Find where the given text appears and provide that cell's center as (x, y) coordinate. 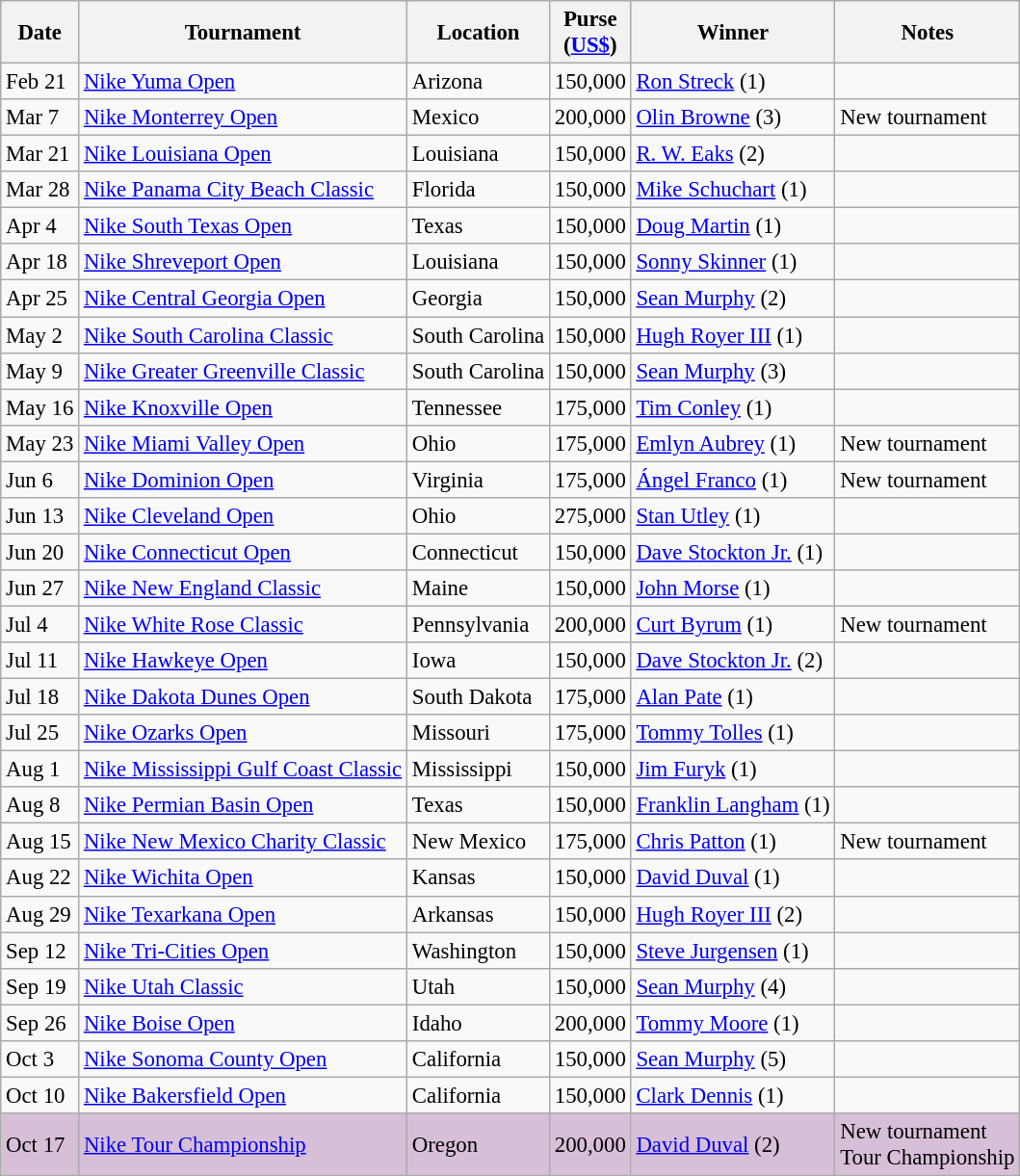
Nike Knoxville Open (243, 407)
Jun 6 (40, 480)
Nike Tour Championship (243, 1144)
Tommy Moore (1) (733, 1023)
Nike Panama City Beach Classic (243, 190)
Sep 26 (40, 1023)
Florida (479, 190)
Tournament (243, 33)
Hugh Royer III (1) (733, 335)
May 16 (40, 407)
Dave Stockton Jr. (1) (733, 552)
Nike Wichita Open (243, 878)
Jun 27 (40, 588)
Iowa (479, 661)
Oct 3 (40, 1059)
Doug Martin (1) (733, 226)
May 2 (40, 335)
Jun 13 (40, 516)
Nike Ozarks Open (243, 733)
Arizona (479, 82)
Utah (479, 986)
Location (479, 33)
Franklin Langham (1) (733, 805)
Kansas (479, 878)
Nike Hawkeye Open (243, 661)
Jul 18 (40, 697)
Nike White Rose Classic (243, 624)
Emlyn Aubrey (1) (733, 443)
Nike Dominion Open (243, 480)
Oct 17 (40, 1144)
Apr 4 (40, 226)
Nike Dakota Dunes Open (243, 697)
Nike Yuma Open (243, 82)
Sean Murphy (3) (733, 371)
New Mexico (479, 842)
Aug 29 (40, 914)
Apr 18 (40, 263)
Nike Utah Classic (243, 986)
Nike Bakersfield Open (243, 1095)
Date (40, 33)
May 23 (40, 443)
Tommy Tolles (1) (733, 733)
Nike Greater Greenville Classic (243, 371)
Connecticut (479, 552)
Nike New Mexico Charity Classic (243, 842)
Steve Jurgensen (1) (733, 951)
Apr 25 (40, 299)
Oregon (479, 1144)
Winner (733, 33)
Sean Murphy (4) (733, 986)
Nike Connecticut Open (243, 552)
Ángel Franco (1) (733, 480)
275,000 (589, 516)
Nike Texarkana Open (243, 914)
Nike Sonoma County Open (243, 1059)
Alan Pate (1) (733, 697)
Ron Streck (1) (733, 82)
David Duval (1) (733, 878)
R. W. Eaks (2) (733, 154)
Mexico (479, 118)
Georgia (479, 299)
Tim Conley (1) (733, 407)
David Duval (2) (733, 1144)
Sean Murphy (5) (733, 1059)
Mar 28 (40, 190)
Stan Utley (1) (733, 516)
Sep 12 (40, 951)
Feb 21 (40, 82)
Nike Monterrey Open (243, 118)
Nike Mississippi Gulf Coast Classic (243, 770)
South Dakota (479, 697)
Notes (928, 33)
Maine (479, 588)
Jim Furyk (1) (733, 770)
Jul 4 (40, 624)
Olin Browne (3) (733, 118)
Virginia (479, 480)
Nike Permian Basin Open (243, 805)
Jul 25 (40, 733)
Nike Louisiana Open (243, 154)
Jul 11 (40, 661)
Mississippi (479, 770)
Clark Dennis (1) (733, 1095)
Tennessee (479, 407)
Nike New England Classic (243, 588)
Nike Cleveland Open (243, 516)
Aug 1 (40, 770)
Mar 7 (40, 118)
Nike Shreveport Open (243, 263)
Oct 10 (40, 1095)
Sep 19 (40, 986)
Curt Byrum (1) (733, 624)
Nike Boise Open (243, 1023)
Missouri (479, 733)
John Morse (1) (733, 588)
Dave Stockton Jr. (2) (733, 661)
Hugh Royer III (2) (733, 914)
Jun 20 (40, 552)
Arkansas (479, 914)
Nike South Texas Open (243, 226)
Nike Miami Valley Open (243, 443)
Chris Patton (1) (733, 842)
Aug 8 (40, 805)
Purse(US$) (589, 33)
Washington (479, 951)
Nike Tri-Cities Open (243, 951)
Mar 21 (40, 154)
Sonny Skinner (1) (733, 263)
May 9 (40, 371)
Pennsylvania (479, 624)
Nike Central Georgia Open (243, 299)
Idaho (479, 1023)
Aug 22 (40, 878)
New tournamentTour Championship (928, 1144)
Mike Schuchart (1) (733, 190)
Aug 15 (40, 842)
Nike South Carolina Classic (243, 335)
Sean Murphy (2) (733, 299)
